Scan for the cell matching the given text and deliver its [x, y] coordinate at center. 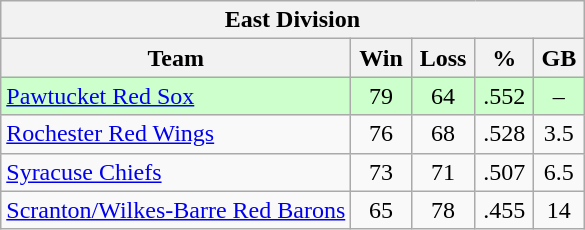
14 [560, 210]
% [504, 58]
3.5 [560, 134]
71 [443, 172]
65 [381, 210]
76 [381, 134]
.455 [504, 210]
Win [381, 58]
Team [176, 58]
68 [443, 134]
.507 [504, 172]
– [560, 96]
78 [443, 210]
64 [443, 96]
East Division [292, 20]
73 [381, 172]
Rochester Red Wings [176, 134]
GB [560, 58]
.552 [504, 96]
.528 [504, 134]
Loss [443, 58]
Scranton/Wilkes-Barre Red Barons [176, 210]
79 [381, 96]
6.5 [560, 172]
Syracuse Chiefs [176, 172]
Pawtucket Red Sox [176, 96]
